For the text-containing cell, return its midpoint in [x, y] coordinate format. 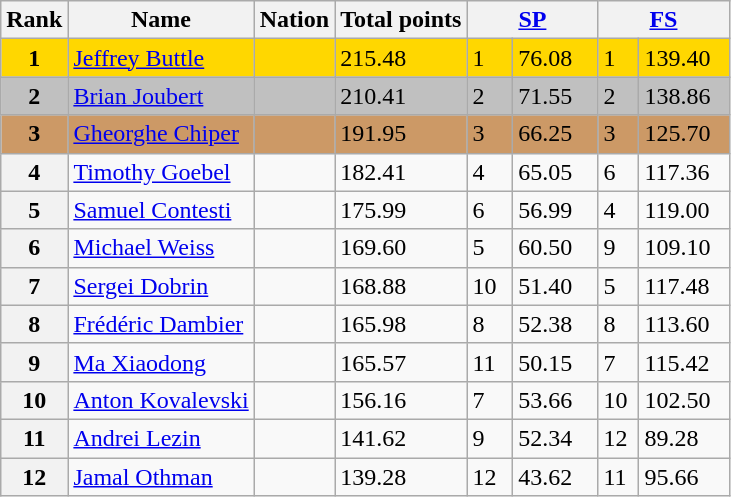
56.99 [556, 210]
Total points [401, 20]
210.41 [401, 96]
119.00 [684, 210]
Frédéric Dambier [161, 324]
125.70 [684, 134]
51.40 [556, 286]
Name [161, 20]
71.55 [556, 96]
117.48 [684, 286]
113.60 [684, 324]
175.99 [401, 210]
102.50 [684, 400]
52.38 [556, 324]
Andrei Lezin [161, 438]
89.28 [684, 438]
Timothy Goebel [161, 172]
Sergei Dobrin [161, 286]
191.95 [401, 134]
SP [532, 20]
66.25 [556, 134]
117.36 [684, 172]
169.60 [401, 248]
182.41 [401, 172]
115.42 [684, 362]
43.62 [556, 477]
215.48 [401, 58]
Nation [294, 20]
165.57 [401, 362]
Rank [34, 20]
141.62 [401, 438]
Michael Weiss [161, 248]
156.16 [401, 400]
FS [664, 20]
60.50 [556, 248]
Anton Kovalevski [161, 400]
Jeffrey Buttle [161, 58]
139.28 [401, 477]
52.34 [556, 438]
Gheorghe Chiper [161, 134]
Jamal Othman [161, 477]
Samuel Contesti [161, 210]
50.15 [556, 362]
168.88 [401, 286]
Ma Xiaodong [161, 362]
76.08 [556, 58]
53.66 [556, 400]
165.98 [401, 324]
138.86 [684, 96]
65.05 [556, 172]
109.10 [684, 248]
139.40 [684, 58]
95.66 [684, 477]
Brian Joubert [161, 96]
